Pinpoint the cell where the given text exists, returning its [X, Y] midpoint coordinate. 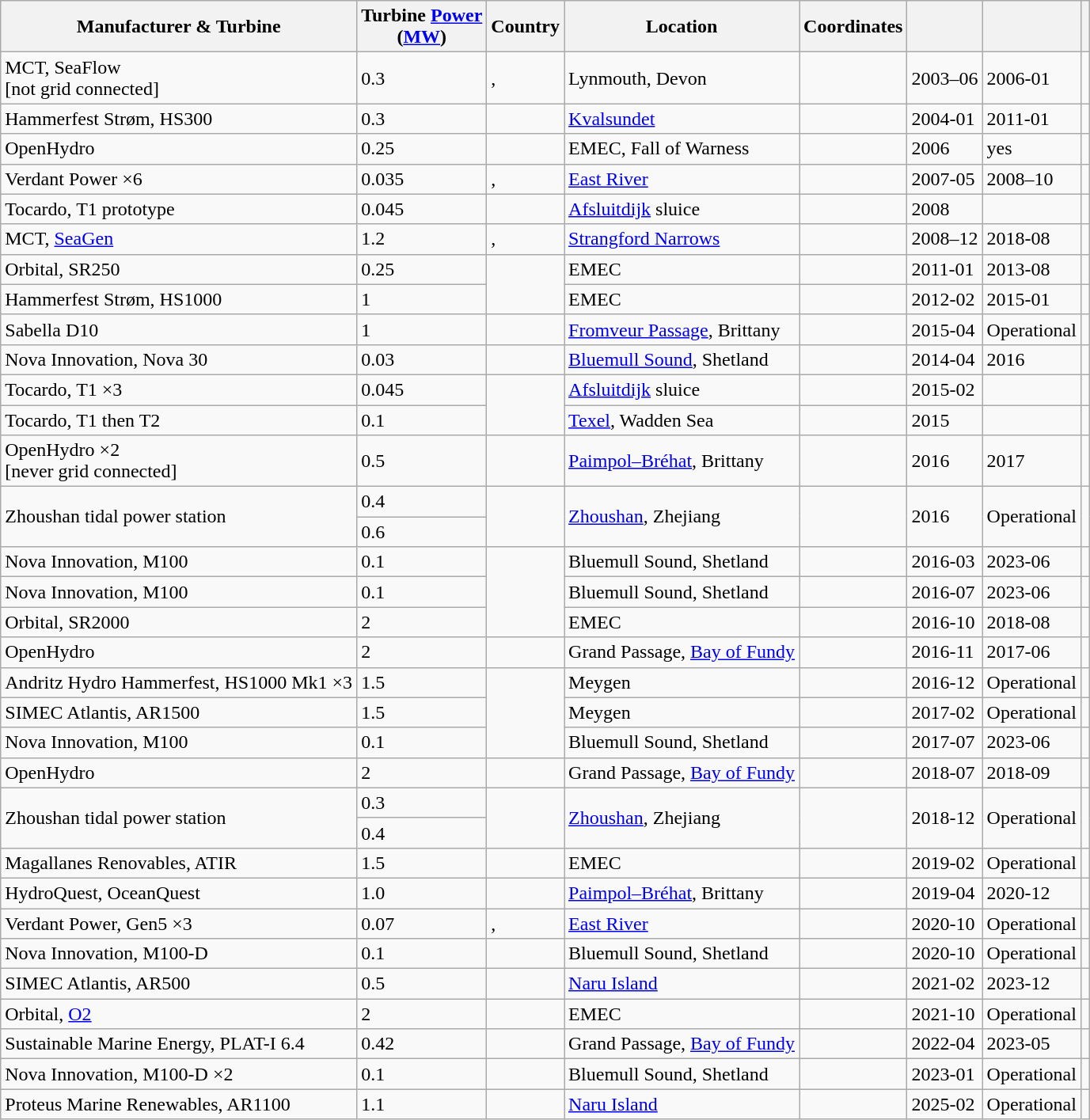
2006-01 [1031, 78]
2016-12 [945, 682]
Verdant Power ×6 [179, 179]
1.2 [422, 239]
2016-11 [945, 652]
2008–12 [945, 239]
Tocardo, T1 ×3 [179, 389]
Kvalsundet [682, 119]
Lynmouth, Devon [682, 78]
2008–10 [1031, 179]
Sabella D10 [179, 329]
2021-02 [945, 984]
2017-07 [945, 742]
2017-06 [1031, 652]
Nova Innovation, Nova 30 [179, 359]
Fromveur Passage, Brittany [682, 329]
2025-02 [945, 1104]
Texel, Wadden Sea [682, 420]
2023-01 [945, 1074]
SIMEC Atlantis, AR1500 [179, 712]
1.1 [422, 1104]
Tocardo, T1 prototype [179, 209]
OpenHydro ×2[never grid connected] [179, 461]
Country [526, 27]
Strangford Narrows [682, 239]
2015-04 [945, 329]
2016-03 [945, 562]
2012-02 [945, 299]
2007-05 [945, 179]
Proteus Marine Renewables, AR1100 [179, 1104]
Manufacturer & Turbine [179, 27]
0.035 [422, 179]
SIMEC Atlantis, AR500 [179, 984]
Nova Innovation, M100-D ×2 [179, 1074]
2022-04 [945, 1044]
1.0 [422, 893]
2016-07 [945, 592]
2020-12 [1031, 893]
2023-12 [1031, 984]
Verdant Power, Gen5 ×3 [179, 924]
MCT, SeaGen [179, 239]
Tocardo, T1 then T2 [179, 420]
2019-04 [945, 893]
HydroQuest, OceanQuest [179, 893]
2017 [1031, 461]
0.03 [422, 359]
2019-02 [945, 863]
2015 [945, 420]
2015-01 [1031, 299]
2003–06 [945, 78]
Orbital, SR2000 [179, 622]
yes [1031, 149]
Andritz Hydro Hammerfest, HS1000 Mk1 ×3 [179, 682]
2021-10 [945, 1014]
2008 [945, 209]
Coordinates [853, 27]
Location [682, 27]
0.6 [422, 532]
2018-12 [945, 818]
2018-07 [945, 773]
Magallanes Renovables, ATIR [179, 863]
0.42 [422, 1044]
2004-01 [945, 119]
Orbital, SR250 [179, 269]
Sustainable Marine Energy, PLAT-I 6.4 [179, 1044]
2014-04 [945, 359]
2018-09 [1031, 773]
2006 [945, 149]
2015-02 [945, 389]
2023-05 [1031, 1044]
Turbine Power(MW) [422, 27]
MCT, SeaFlow[not grid connected] [179, 78]
2017-02 [945, 712]
Nova Innovation, M100-D [179, 954]
EMEC, Fall of Warness [682, 149]
Hammerfest Strøm, HS300 [179, 119]
Hammerfest Strøm, HS1000 [179, 299]
0.07 [422, 924]
2013-08 [1031, 269]
2016-10 [945, 622]
Orbital, O2 [179, 1014]
